Pinpoint the cell where the given text exists, returning its (X, Y) midpoint coordinate. 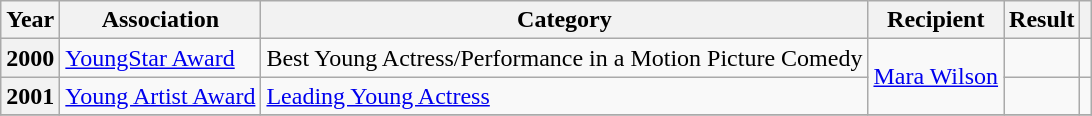
2000 (30, 58)
Association (160, 20)
Leading Young Actress (564, 96)
Young Artist Award (160, 96)
Result (1042, 20)
2001 (30, 96)
Category (564, 20)
Recipient (936, 20)
Best Young Actress/Performance in a Motion Picture Comedy (564, 58)
YoungStar Award (160, 58)
Mara Wilson (936, 77)
Year (30, 20)
